Search for the cell housing the specified text and yield its (X, Y) center coordinate. 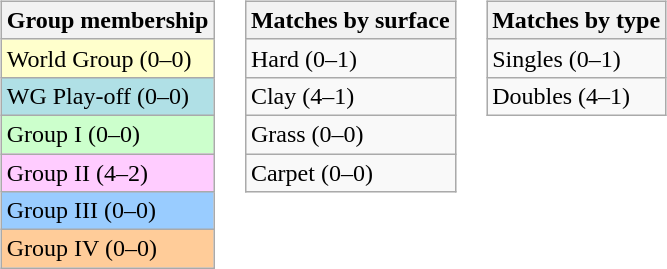
Singles (0–1) (576, 58)
Hard (0–1) (350, 58)
Group IV (0–0) (108, 249)
Doubles (4–1) (576, 96)
Clay (4–1) (350, 96)
Matches by surface (350, 20)
World Group (0–0) (108, 58)
Matches by type (576, 20)
Carpet (0–0) (350, 173)
Grass (0–0) (350, 134)
Group III (0–0) (108, 211)
WG Play-off (0–0) (108, 96)
Group membership (108, 20)
Group I (0–0) (108, 134)
Group II (4–2) (108, 173)
